Locate the cell with the specified text and output its (X, Y) center coordinate. 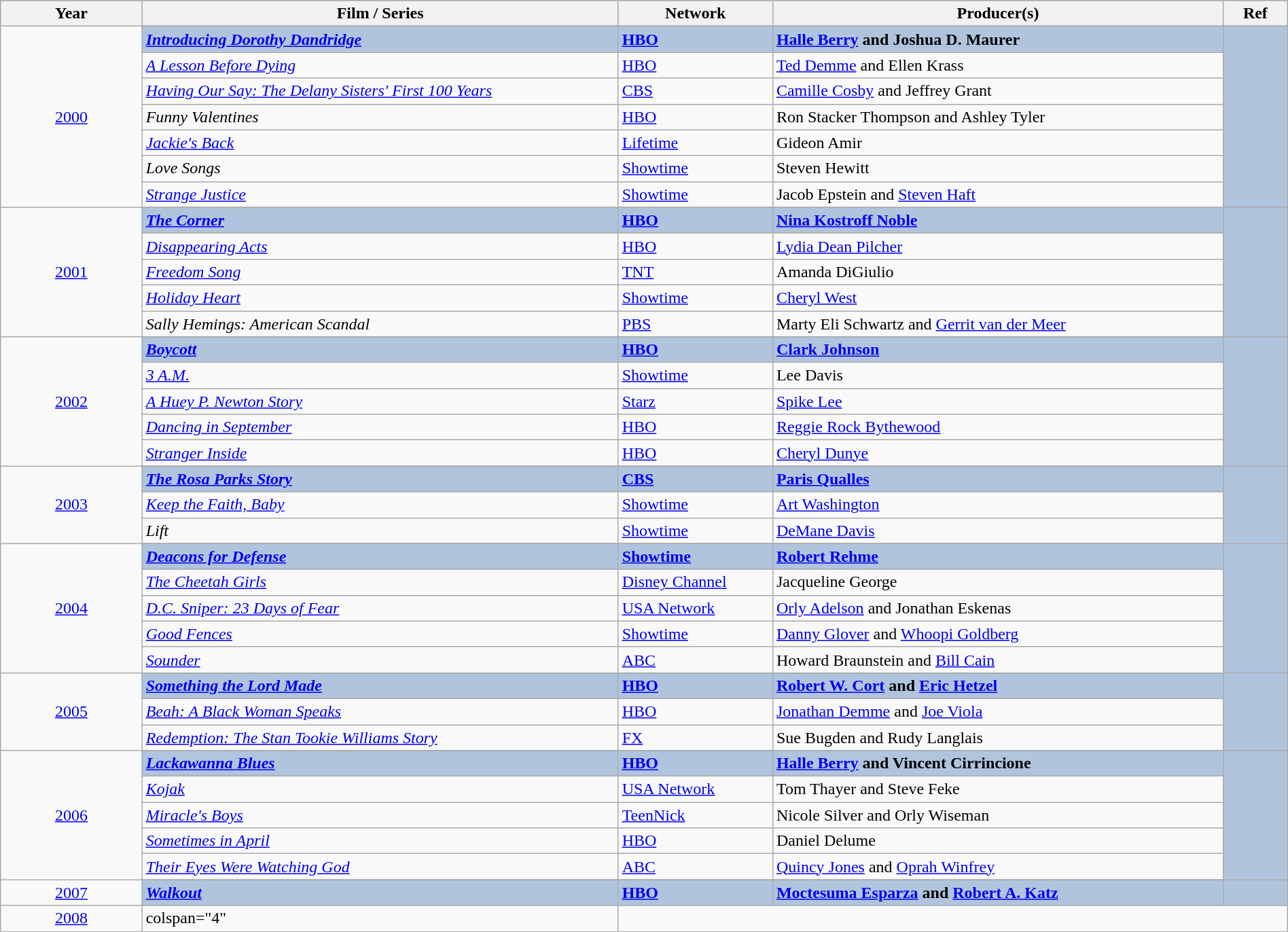
Quincy Jones and Oprah Winfrey (997, 867)
Orly Adelson and Jonathan Eskenas (997, 608)
2004 (71, 608)
Something the Lord Made (380, 685)
Redemption: The Stan Tookie Williams Story (380, 737)
Starz (696, 401)
Having Our Say: The Delany Sisters' First 100 Years (380, 91)
Nicole Silver and Orly Wiseman (997, 815)
Keep the Faith, Baby (380, 505)
Halle Berry and Vincent Cirrincione (997, 764)
Their Eyes Were Watching God (380, 867)
colspan="4" (380, 918)
Ted Demme and Ellen Krass (997, 65)
Cheryl Dunye (997, 453)
Disney Channel (696, 582)
Cheryl West (997, 298)
Amanda DiGiulio (997, 272)
Howard Braunstein and Bill Cain (997, 660)
Steven Hewitt (997, 168)
TeenNick (696, 815)
Lift (380, 531)
Ref (1255, 14)
Moctesuma Esparza and Robert A. Katz (997, 893)
Love Songs (380, 168)
Deacons for Defense (380, 556)
Funny Valentines (380, 117)
Stranger Inside (380, 453)
Strange Justice (380, 194)
Art Washington (997, 505)
Kojak (380, 789)
The Rosa Parks Story (380, 479)
Sometimes in April (380, 841)
PBS (696, 324)
2001 (71, 272)
2008 (71, 918)
2005 (71, 711)
Miracle's Boys (380, 815)
Holiday Heart (380, 298)
3 A.M. (380, 376)
Year (71, 14)
Daniel Delume (997, 841)
Robert W. Cort and Eric Hetzel (997, 685)
2000 (71, 117)
Lifetime (696, 143)
Lackawanna Blues (380, 764)
TNT (696, 272)
2003 (71, 505)
Freedom Song (380, 272)
Sue Bugden and Rudy Langlais (997, 737)
Lee Davis (997, 376)
Camille Cosby and Jeffrey Grant (997, 91)
A Lesson Before Dying (380, 65)
Halle Berry and Joshua D. Maurer (997, 39)
Jacob Epstein and Steven Haft (997, 194)
Danny Glover and Whoopi Goldberg (997, 634)
Introducing Dorothy Dandridge (380, 39)
Ron Stacker Thompson and Ashley Tyler (997, 117)
The Corner (380, 220)
2007 (71, 893)
Spike Lee (997, 401)
Tom Thayer and Steve Feke (997, 789)
Gideon Amir (997, 143)
Dancing in September (380, 427)
Good Fences (380, 634)
Reggie Rock Bythewood (997, 427)
Paris Qualles (997, 479)
Lydia Dean Pilcher (997, 246)
Jacqueline George (997, 582)
Jonathan Demme and Joe Viola (997, 711)
A Huey P. Newton Story (380, 401)
Walkout (380, 893)
Producer(s) (997, 14)
Jackie's Back (380, 143)
Nina Kostroff Noble (997, 220)
D.C. Sniper: 23 Days of Fear (380, 608)
FX (696, 737)
Clark Johnson (997, 350)
Beah: A Black Woman Speaks (380, 711)
Robert Rehme (997, 556)
DeMane Davis (997, 531)
Sounder (380, 660)
Marty Eli Schwartz and Gerrit van der Meer (997, 324)
Disappearing Acts (380, 246)
2002 (71, 401)
Sally Hemings: American Scandal (380, 324)
Boycott (380, 350)
The Cheetah Girls (380, 582)
Film / Series (380, 14)
2006 (71, 815)
Network (696, 14)
